Provide the (x, y) coordinate of the cell's center where the given text is located.  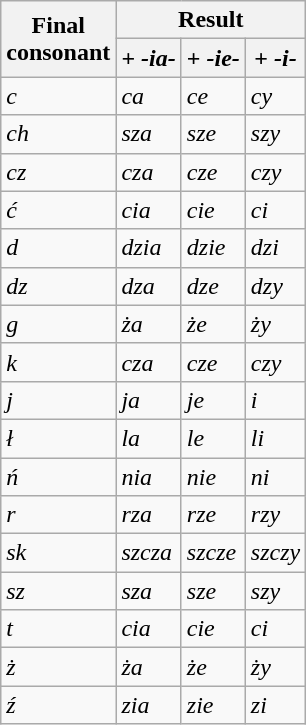
d (58, 248)
dzie (213, 248)
ce (213, 96)
ł (58, 438)
c (58, 96)
sz (58, 591)
Result (211, 20)
le (213, 438)
Finalconsonant (58, 39)
+ -ie- (213, 58)
zie (213, 705)
zi (275, 705)
szcze (213, 553)
ń (58, 477)
+ -i- (275, 58)
ni (275, 477)
dzia (148, 248)
ź (58, 705)
nie (213, 477)
dz (58, 286)
ca (148, 96)
la (148, 438)
ć (58, 210)
dzy (275, 286)
szczy (275, 553)
ja (148, 400)
ch (58, 134)
li (275, 438)
i (275, 400)
j (58, 400)
rze (213, 515)
ż (58, 667)
dza (148, 286)
cz (58, 172)
cy (275, 96)
t (58, 629)
r (58, 515)
+ -ia- (148, 58)
k (58, 362)
dze (213, 286)
sk (58, 553)
zia (148, 705)
g (58, 324)
nia (148, 477)
rzy (275, 515)
dzi (275, 248)
rza (148, 515)
szcza (148, 553)
je (213, 400)
